Identify which cell holds the provided text, then report its (X, Y) central coordinate. 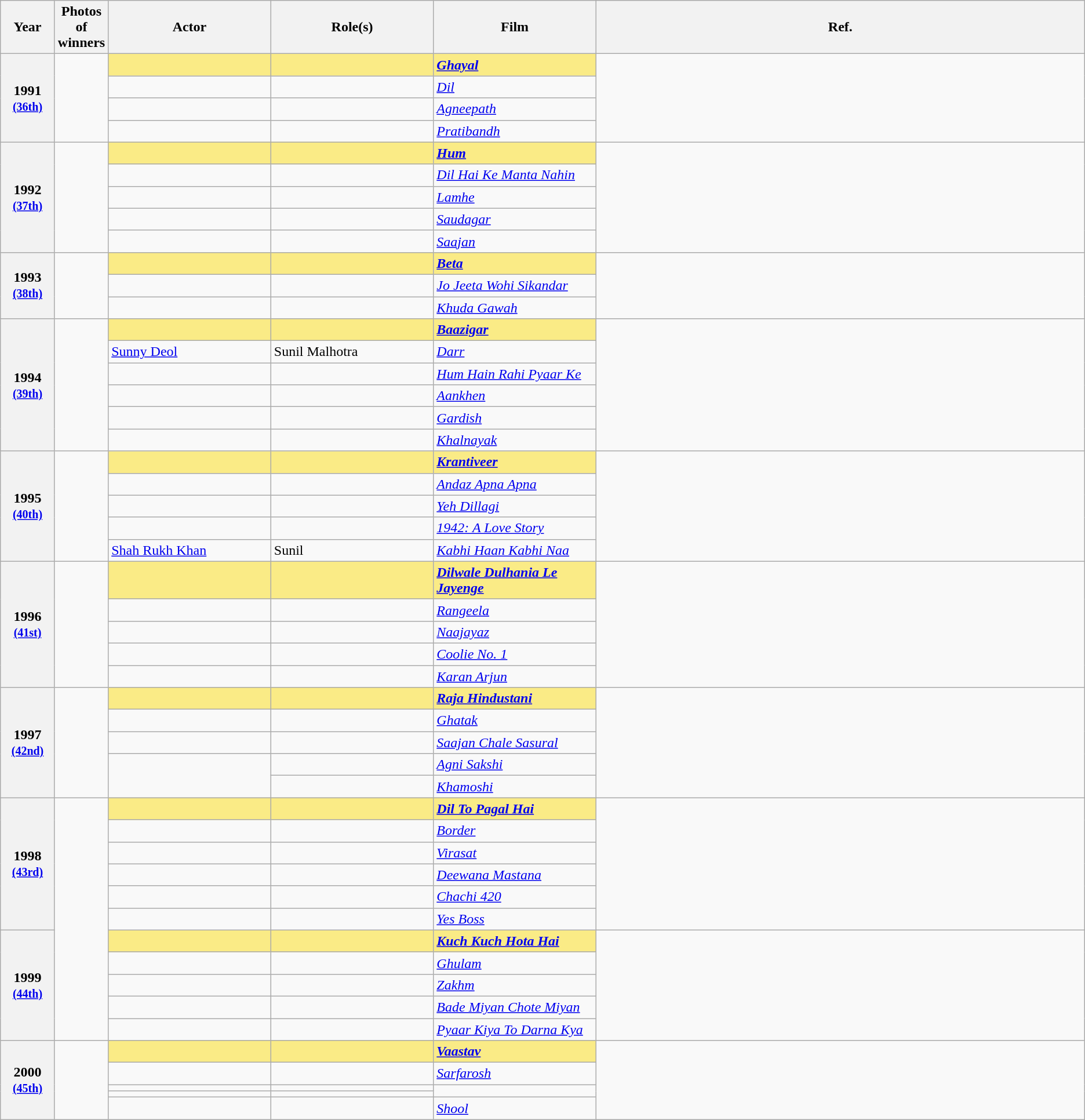
Jo Jeeta Wohi Sikandar (515, 285)
Lamhe (515, 197)
1993 (38th) (28, 285)
Virasat (515, 853)
Pyaar Kiya To Darna Kya (515, 1029)
Role(s) (352, 27)
Dil Hai Ke Manta Nahin (515, 175)
Dil To Pagal Hai (515, 809)
Karan Arjun (515, 677)
Shah Rukh Khan (190, 550)
Ghayal (515, 65)
1997 (42nd) (28, 743)
Ghulam (515, 963)
Deewana Mastana (515, 875)
Kuch Kuch Hota Hai (515, 941)
1991 (36th) (28, 98)
Dilwale Dulhania Le Jayenge (515, 580)
Beta (515, 263)
Raja Hindustani (515, 699)
Ref. (840, 27)
1996 (41st) (28, 624)
Film (515, 27)
Darr (515, 352)
Year (28, 27)
Baazigar (515, 330)
Sunny Deol (190, 352)
Agni Sakshi (515, 765)
Bade Miyan Chote Miyan (515, 1007)
Actor (190, 27)
1994 (39th) (28, 385)
Sunil (352, 550)
Coolie No. 1 (515, 654)
Dil (515, 87)
Pratibandh (515, 131)
Agneepath (515, 109)
Sarfarosh (515, 1074)
Saudagar (515, 219)
Naajayaz (515, 632)
Krantiveer (515, 462)
1995 (40th) (28, 506)
Gardish (515, 418)
2000 (45th) (28, 1080)
Zakhm (515, 985)
Yes Boss (515, 919)
Hum (515, 153)
1992 (37th) (28, 197)
Hum Hain Rahi Pyaar Ke (515, 374)
Khuda Gawah (515, 308)
1998 (43rd) (28, 864)
1942: A Love Story (515, 528)
Vaastav (515, 1052)
Saajan Chale Sasural (515, 743)
Shool (515, 1108)
Rangeela (515, 610)
Khalnayak (515, 440)
1999 (44th) (28, 985)
Border (515, 831)
Sunil Malhotra (352, 352)
Saajan (515, 241)
Aankhen (515, 396)
Khamoshi (515, 787)
Kabhi Haan Kabhi Naa (515, 550)
Yeh Dillagi (515, 506)
Andaz Apna Apna (515, 484)
Chachi 420 (515, 897)
Photos of winners (81, 27)
Ghatak (515, 721)
